Output the (x, y) coordinate of the center of the cell containing the given text.  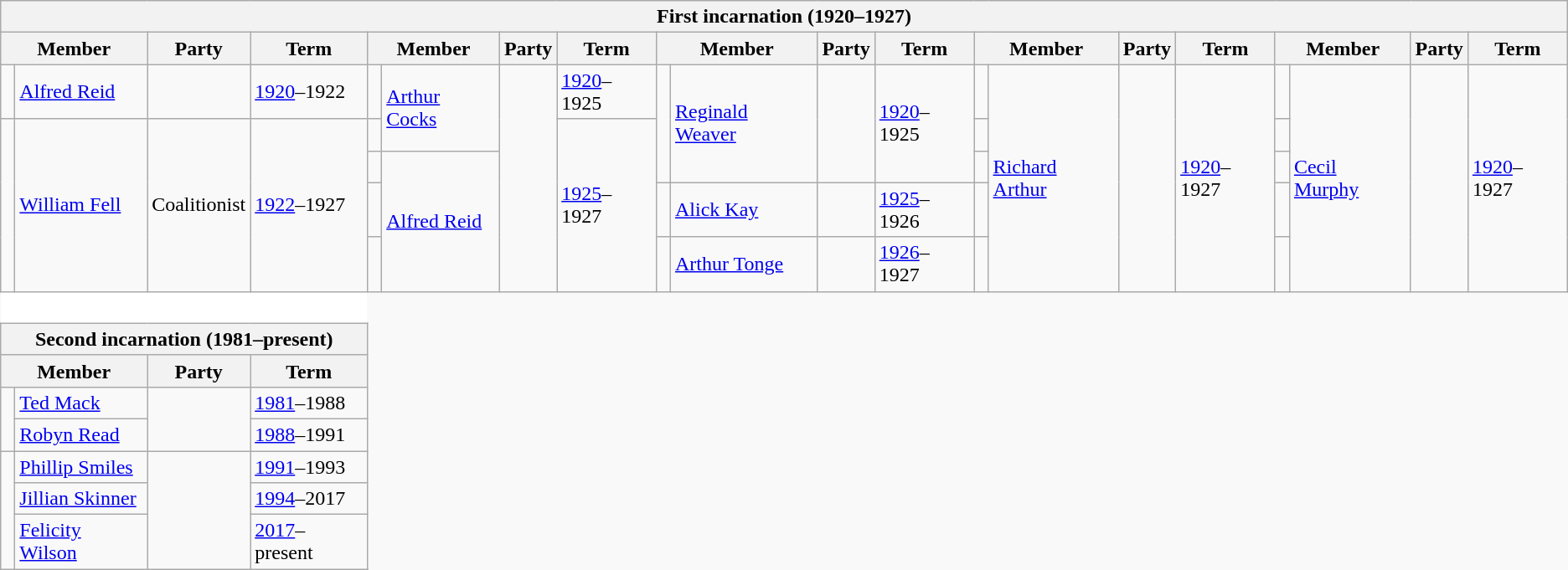
First incarnation (1920–1927) (784, 17)
Robyn Read (81, 434)
Richard Arthur (1054, 177)
Second incarnation (1981–present) (184, 339)
1922–1927 (309, 205)
Cecil Murphy (1350, 177)
Arthur Cocks (441, 107)
1988–1991 (309, 434)
1925–1927 (606, 205)
Coalitionist (199, 205)
1920–1922 (309, 92)
Ted Mack (81, 403)
1926–1927 (925, 264)
1994–2017 (309, 499)
1925–1926 (925, 209)
William Fell (81, 205)
1981–1988 (309, 403)
Reginald Weaver (744, 124)
Felicity Wilson (81, 542)
Alick Kay (744, 209)
1991–1993 (309, 466)
Arthur Tonge (744, 264)
2017–present (309, 542)
Jillian Skinner (81, 499)
Phillip Smiles (81, 466)
